Determine the (x, y) coordinate at the center of the cell enclosing the given text.  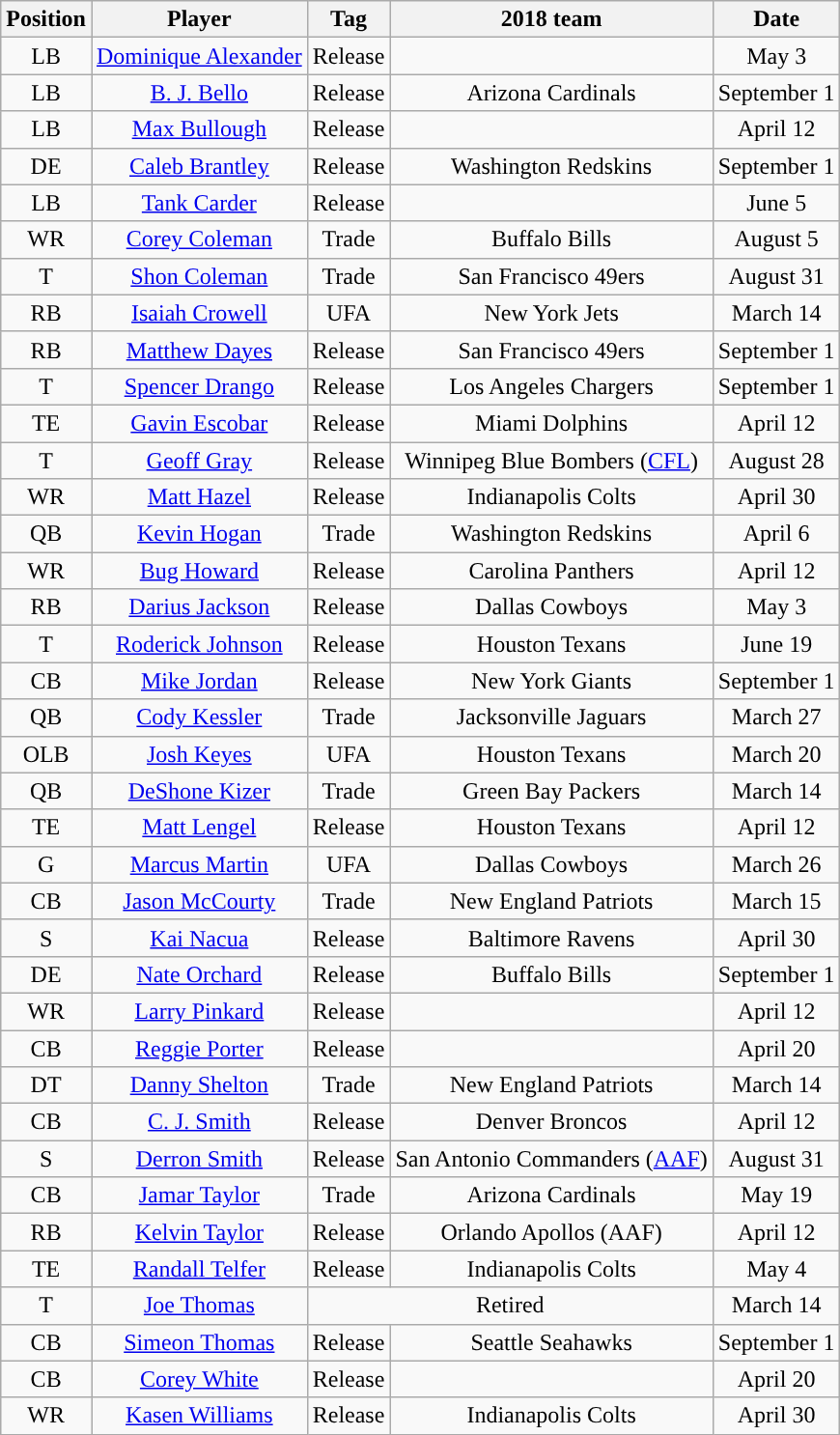
Jamar Taylor (199, 1196)
G (46, 864)
Denver Broncos (551, 1122)
Corey White (199, 1379)
March 26 (776, 864)
Reggie Porter (199, 1048)
C. J. Smith (199, 1122)
April 6 (776, 534)
Darius Jackson (199, 607)
March 15 (776, 901)
New York Jets (551, 313)
Kevin Hogan (199, 534)
May 4 (776, 1269)
May 19 (776, 1196)
Roderick Johnson (199, 644)
B. J. Bello (199, 93)
OLB (46, 754)
Tag (349, 19)
June 19 (776, 644)
Kasen Williams (199, 1416)
March 20 (776, 754)
Simeon Thomas (199, 1342)
Larry Pinkard (199, 1011)
Isaiah Crowell (199, 313)
2018 team (551, 19)
Matthew Dayes (199, 350)
Shon Coleman (199, 276)
Jason McCourty (199, 901)
Dominique Alexander (199, 56)
Tank Carder (199, 203)
Max Bullough (199, 129)
Miami Dolphins (551, 423)
Danny Shelton (199, 1085)
Retired (510, 1306)
Carolina Panthers (551, 571)
Green Bay Packers (551, 791)
Orlando Apollos (AAF) (551, 1232)
August 5 (776, 239)
DeShone Kizer (199, 791)
Matt Hazel (199, 497)
Winnipeg Blue Bombers (CFL) (551, 461)
New York Giants (551, 681)
August 28 (776, 461)
Gavin Escobar (199, 423)
Kai Nacua (199, 938)
Mike Jordan (199, 681)
Spencer Drango (199, 386)
Corey Coleman (199, 239)
Baltimore Ravens (551, 938)
Kelvin Taylor (199, 1232)
Cody Kessler (199, 717)
Josh Keyes (199, 754)
Derron Smith (199, 1159)
DT (46, 1085)
Matt Lengel (199, 828)
Nate Orchard (199, 974)
Seattle Seahawks (551, 1342)
San Antonio Commanders (AAF) (551, 1159)
Jacksonville Jaguars (551, 717)
Date (776, 19)
Position (46, 19)
Joe Thomas (199, 1306)
Player (199, 19)
Caleb Brantley (199, 166)
June 5 (776, 203)
March 27 (776, 717)
Geoff Gray (199, 461)
Randall Telfer (199, 1269)
Los Angeles Chargers (551, 386)
Marcus Martin (199, 864)
Bug Howard (199, 571)
